Return the (X, Y) coordinate for the center point of the cell that contains the specified text.  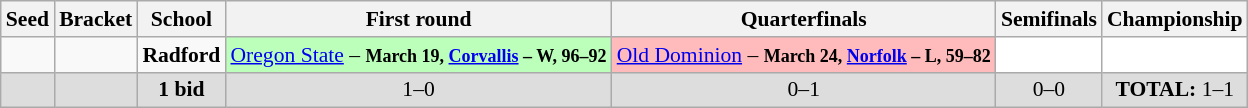
0–0 (1049, 90)
1 bid (181, 90)
Semifinals (1049, 19)
Bracket (96, 19)
School (181, 19)
TOTAL: 1–1 (1175, 90)
Radford (181, 55)
Quarterfinals (804, 19)
Championship (1175, 19)
0–1 (804, 90)
Seed (28, 19)
Old Dominion – March 24, Norfolk – L, 59–82 (804, 55)
First round (418, 19)
Oregon State – March 19, Corvallis – W, 96–92 (418, 55)
1–0 (418, 90)
